Extract the [X, Y] coordinate from the center of the cell holding the provided text.  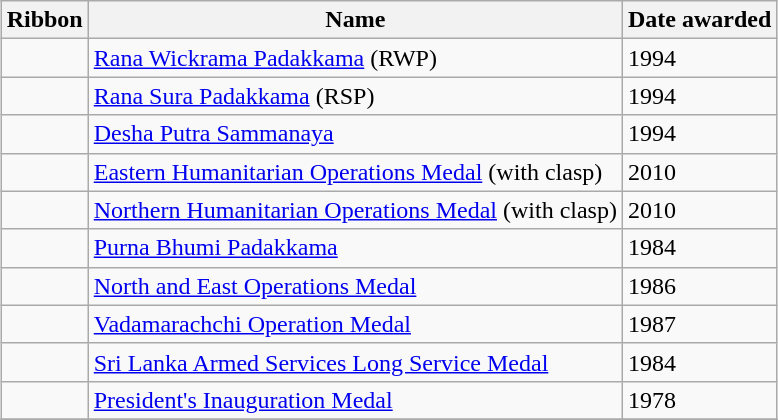
1986 [699, 286]
President's Inauguration Medal [355, 400]
Purna Bhumi Padakkama [355, 248]
1978 [699, 400]
Desha Putra Sammanaya [355, 134]
Northern Humanitarian Operations Medal (with clasp) [355, 210]
Name [355, 20]
Ribbon [44, 20]
North and East Operations Medal [355, 286]
Rana Wickrama Padakkama (RWP) [355, 58]
Rana Sura Padakkama (RSP) [355, 96]
Vadamarachchi Operation Medal [355, 324]
Date awarded [699, 20]
Sri Lanka Armed Services Long Service Medal [355, 362]
1987 [699, 324]
Eastern Humanitarian Operations Medal (with clasp) [355, 172]
